Determine the (x, y) coordinate at the center of the cell enclosing the given text.  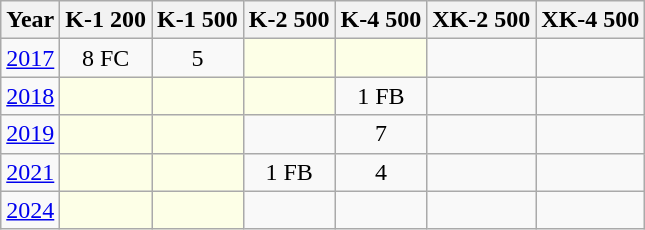
4 (381, 172)
2024 (30, 210)
2017 (30, 58)
7 (381, 134)
8 FC (106, 58)
K-4 500 (381, 20)
2021 (30, 172)
Year (30, 20)
XK-4 500 (590, 20)
2018 (30, 96)
K-1 500 (198, 20)
XK-2 500 (482, 20)
2019 (30, 134)
5 (198, 58)
K-2 500 (289, 20)
K-1 200 (106, 20)
